Return the (X, Y) coordinate for the center point of the cell that contains the specified text.  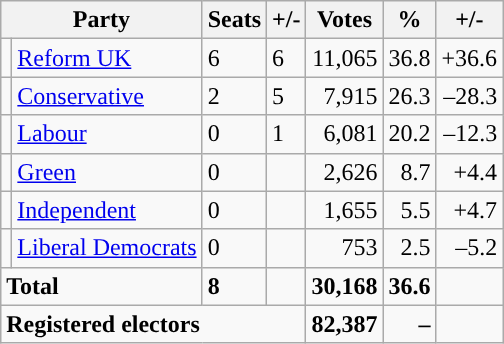
36.6 (410, 286)
20.2 (410, 134)
Seats (234, 20)
Total (102, 286)
26.3 (410, 96)
Labour (107, 134)
–5.2 (470, 248)
2.5 (410, 248)
Independent (107, 210)
Reform UK (107, 58)
–12.3 (470, 134)
–28.3 (470, 96)
Green (107, 172)
5.5 (410, 210)
6,081 (344, 134)
2 (234, 96)
Liberal Democrats (107, 248)
Votes (344, 20)
Registered electors (154, 324)
% (410, 20)
8.7 (410, 172)
36.8 (410, 58)
+4.4 (470, 172)
+36.6 (470, 58)
1 (286, 134)
+4.7 (470, 210)
2,626 (344, 172)
8 (234, 286)
30,168 (344, 286)
Party (102, 20)
753 (344, 248)
7,915 (344, 96)
1,655 (344, 210)
11,065 (344, 58)
– (410, 324)
82,387 (344, 324)
5 (286, 96)
Conservative (107, 96)
